Identify which cell holds the provided text, then report its (X, Y) central coordinate. 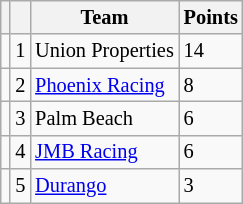
4 (20, 152)
Points (211, 17)
14 (211, 51)
Palm Beach (104, 118)
Durango (104, 186)
2 (20, 85)
Union Properties (104, 51)
Team (104, 17)
JMB Racing (104, 152)
5 (20, 186)
1 (20, 51)
Phoenix Racing (104, 85)
8 (211, 85)
